Scan for the cell matching the given text and deliver its (X, Y) coordinate at center. 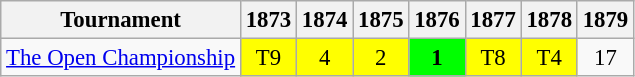
1873 (268, 20)
1 (437, 58)
4 (325, 58)
Tournament (121, 20)
The Open Championship (121, 58)
1879 (605, 20)
1878 (549, 20)
T4 (549, 58)
1877 (493, 20)
2 (381, 58)
T9 (268, 58)
1876 (437, 20)
T8 (493, 58)
1875 (381, 20)
1874 (325, 20)
17 (605, 58)
